Locate the cell with the specified text and output its (X, Y) center coordinate. 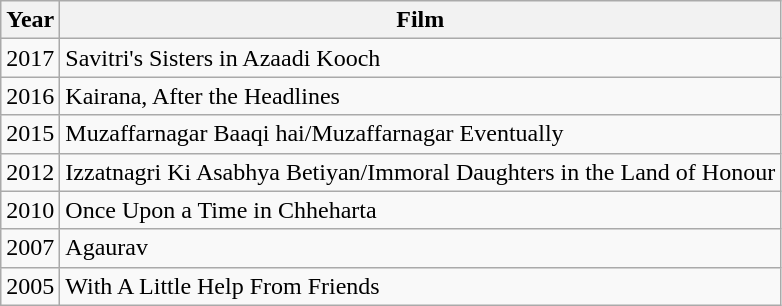
With A Little Help From Friends (420, 286)
Muzaffarnagar Baaqi hai/Muzaffarnagar Eventually (420, 134)
Year (30, 20)
Film (420, 20)
2005 (30, 286)
2007 (30, 248)
Agaurav (420, 248)
2016 (30, 96)
Savitri's Sisters in Azaadi Kooch (420, 58)
Izzatnagri Ki Asabhya Betiyan/Immoral Daughters in the Land of Honour (420, 172)
2012 (30, 172)
Once Upon a Time in Chheharta (420, 210)
2010 (30, 210)
2017 (30, 58)
Kairana, After the Headlines (420, 96)
2015 (30, 134)
